Identify which cell holds the provided text, then report its [X, Y] central coordinate. 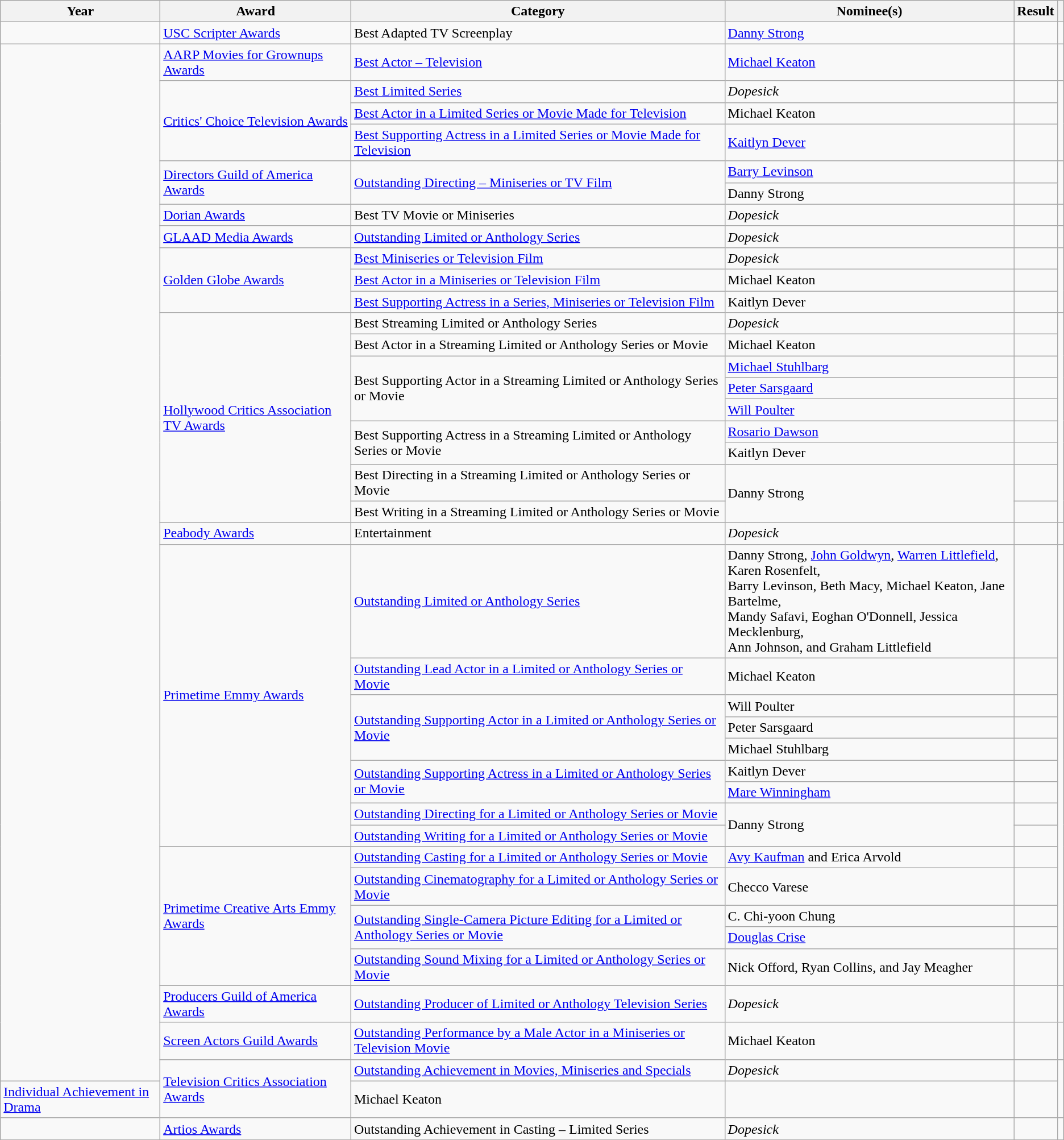
Best Writing in a Streaming Limited or Anthology Series or Movie [538, 512]
AARP Movies for Grownups Awards [256, 63]
Outstanding Cinematography for a Limited or Anthology Series or Movie [538, 887]
Result [1036, 11]
Nominee(s) [870, 11]
Entertainment [538, 533]
Golden Globe Awards [256, 280]
Directors Guild of America Awards [256, 183]
Best Supporting Actress in a Series, Miniseries or Television Film [538, 302]
GLAAD Media Awards [256, 237]
Nick Offord, Ryan Collins, and Jay Meagher [870, 967]
Best Adapted TV Screenplay [538, 33]
Best Miniseries or Television Film [538, 258]
Critics' Choice Television Awards [256, 121]
Douglas Crise [870, 938]
Outstanding Producer of Limited or Anthology Television Series [538, 1004]
Primetime Creative Arts Emmy Awards [256, 916]
Category [538, 11]
Outstanding Performance by a Male Actor in a Miniseries or Television Movie [538, 1040]
Outstanding Directing – Miniseries or TV Film [538, 183]
Avy Kaufman and Erica Arvold [870, 857]
Best Actor – Television [538, 63]
Best Supporting Actor in a Streaming Limited or Anthology Series or Movie [538, 388]
Best TV Movie or Miniseries [538, 215]
Outstanding Lead Actor in a Limited or Anthology Series or Movie [538, 677]
Best Directing in a Streaming Limited or Anthology Series or Movie [538, 482]
Outstanding Achievement in Casting – Limited Series [538, 1129]
Primetime Emmy Awards [256, 695]
USC Scripter Awards [256, 33]
Outstanding Supporting Actress in a Limited or Anthology Series or Movie [538, 781]
Television Critics Association Awards [256, 1088]
Hollywood Critics Association TV Awards [256, 418]
Outstanding Writing for a Limited or Anthology Series or Movie [538, 836]
Best Limited Series [538, 92]
Award [256, 11]
Rosario Dawson [870, 432]
Outstanding Supporting Actor in a Limited or Anthology Series or Movie [538, 727]
Mare Winningham [870, 793]
Best Actor in a Limited Series or Movie Made for Television [538, 113]
Outstanding Achievement in Movies, Miniseries and Specials [538, 1070]
Best Streaming Limited or Anthology Series [538, 324]
Year [81, 11]
Best Actor in a Streaming Limited or Anthology Series or Movie [538, 345]
Outstanding Casting for a Limited or Anthology Series or Movie [538, 857]
C. Chi-yoon Chung [870, 916]
Best Actor in a Miniseries or Television Film [538, 280]
Best Supporting Actress in a Limited Series or Movie Made for Television [538, 142]
Outstanding Single-Camera Picture Editing for a Limited or Anthology Series or Movie [538, 927]
Best Supporting Actress in a Streaming Limited or Anthology Series or Movie [538, 442]
Producers Guild of America Awards [256, 1004]
Outstanding Directing for a Limited or Anthology Series or Movie [538, 814]
Checco Varese [870, 887]
Peabody Awards [256, 533]
Barry Levinson [870, 172]
Outstanding Sound Mixing for a Limited or Anthology Series or Movie [538, 967]
Artios Awards [256, 1129]
Individual Achievement in Drama [81, 1100]
Dorian Awards [256, 215]
Screen Actors Guild Awards [256, 1040]
